Output the [x, y] coordinate of the center of the cell containing the given text.  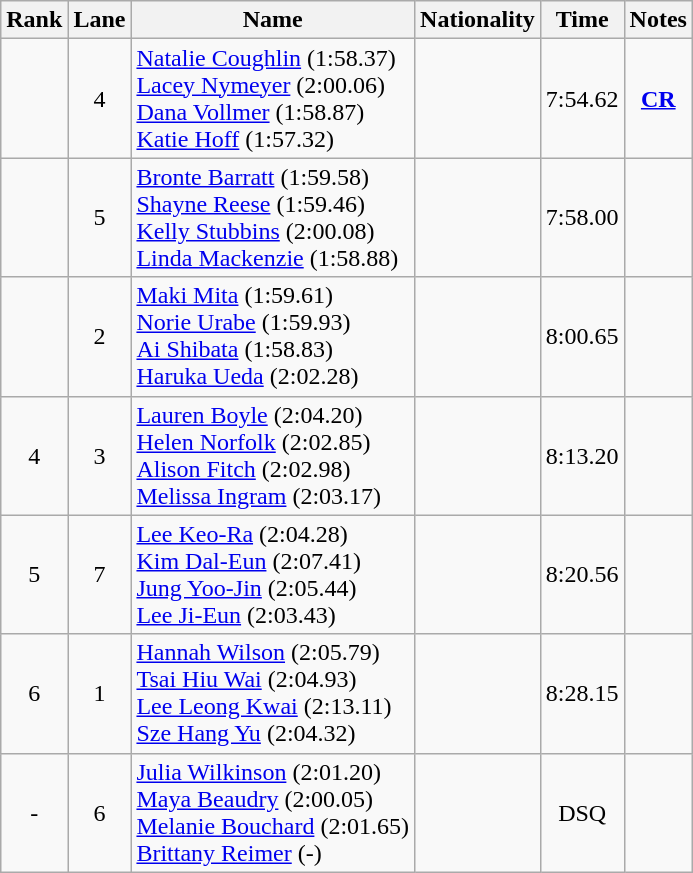
Bronte Barratt (1:59.58) Shayne Reese (1:59.46) Kelly Stubbins (2:00.08) Linda Mackenzie (1:58.88) [273, 218]
Lee Keo-Ra (2:04.28) Kim Dal-Eun (2:07.41) Jung Yoo-Jin (2:05.44) Lee Ji-Eun (2:03.43) [273, 574]
- [34, 812]
7:54.62 [582, 98]
8:20.56 [582, 574]
2 [100, 336]
Natalie Coughlin (1:58.37) Lacey Nymeyer (2:00.06) Dana Vollmer (1:58.87) Katie Hoff (1:57.32) [273, 98]
Lauren Boyle (2:04.20) Helen Norfolk (2:02.85) Alison Fitch (2:02.98) Melissa Ingram (2:03.17) [273, 456]
8:00.65 [582, 336]
1 [100, 694]
Time [582, 20]
Nationality [478, 20]
8:28.15 [582, 694]
Maki Mita (1:59.61) Norie Urabe (1:59.93) Ai Shibata (1:58.83) Haruka Ueda (2:02.28) [273, 336]
Julia Wilkinson (2:01.20) Maya Beaudry (2:00.05) Melanie Bouchard (2:01.65) Brittany Reimer (-) [273, 812]
Notes [658, 20]
DSQ [582, 812]
3 [100, 456]
CR [658, 98]
Name [273, 20]
Rank [34, 20]
7:58.00 [582, 218]
7 [100, 574]
8:13.20 [582, 456]
Lane [100, 20]
Hannah Wilson (2:05.79) Tsai Hiu Wai (2:04.93) Lee Leong Kwai (2:13.11) Sze Hang Yu (2:04.32) [273, 694]
